Return the [x, y] coordinate for the center point of the cell that contains the specified text.  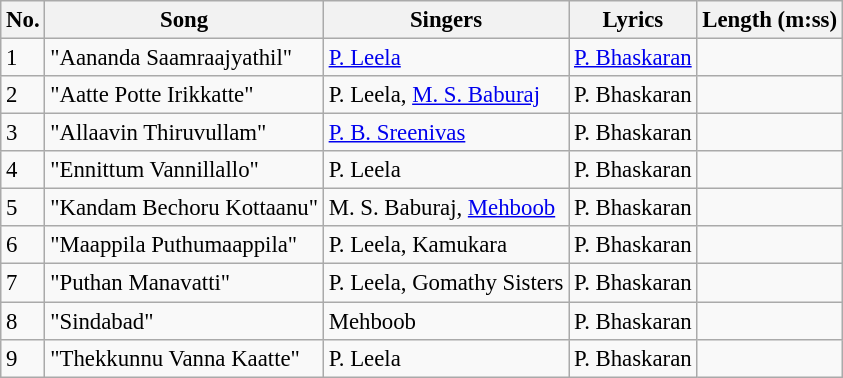
2 [23, 95]
9 [23, 358]
Singers [446, 20]
"Kandam Bechoru Kottaanu" [184, 208]
8 [23, 321]
P. Leela, Gomathy Sisters [446, 283]
No. [23, 20]
1 [23, 58]
5 [23, 208]
6 [23, 245]
P. Leela, M. S. Baburaj [446, 95]
7 [23, 283]
Mehboob [446, 321]
"Ennittum Vannillallo" [184, 170]
"Maappila Puthumaappila" [184, 245]
"Puthan Manavatti" [184, 283]
3 [23, 133]
Lyrics [633, 20]
M. S. Baburaj, Mehboob [446, 208]
"Aananda Saamraajyathil" [184, 58]
"Sindabad" [184, 321]
"Thekkunnu Vanna Kaatte" [184, 358]
4 [23, 170]
P. B. Sreenivas [446, 133]
P. Leela, Kamukara [446, 245]
Song [184, 20]
Length (m:ss) [770, 20]
"Allaavin Thiruvullam" [184, 133]
"Aatte Potte Irikkatte" [184, 95]
